Identify which cell holds the provided text, then report its [X, Y] central coordinate. 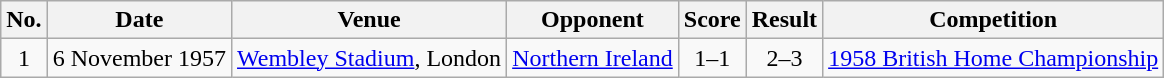
Result [784, 20]
Competition [994, 20]
Date [139, 20]
1–1 [712, 58]
No. [24, 20]
Opponent [593, 20]
Venue [370, 20]
Northern Ireland [593, 58]
Score [712, 20]
6 November 1957 [139, 58]
Wembley Stadium, London [370, 58]
1958 British Home Championship [994, 58]
2–3 [784, 58]
1 [24, 58]
